Return [X, Y] of the center of cell containing provided text 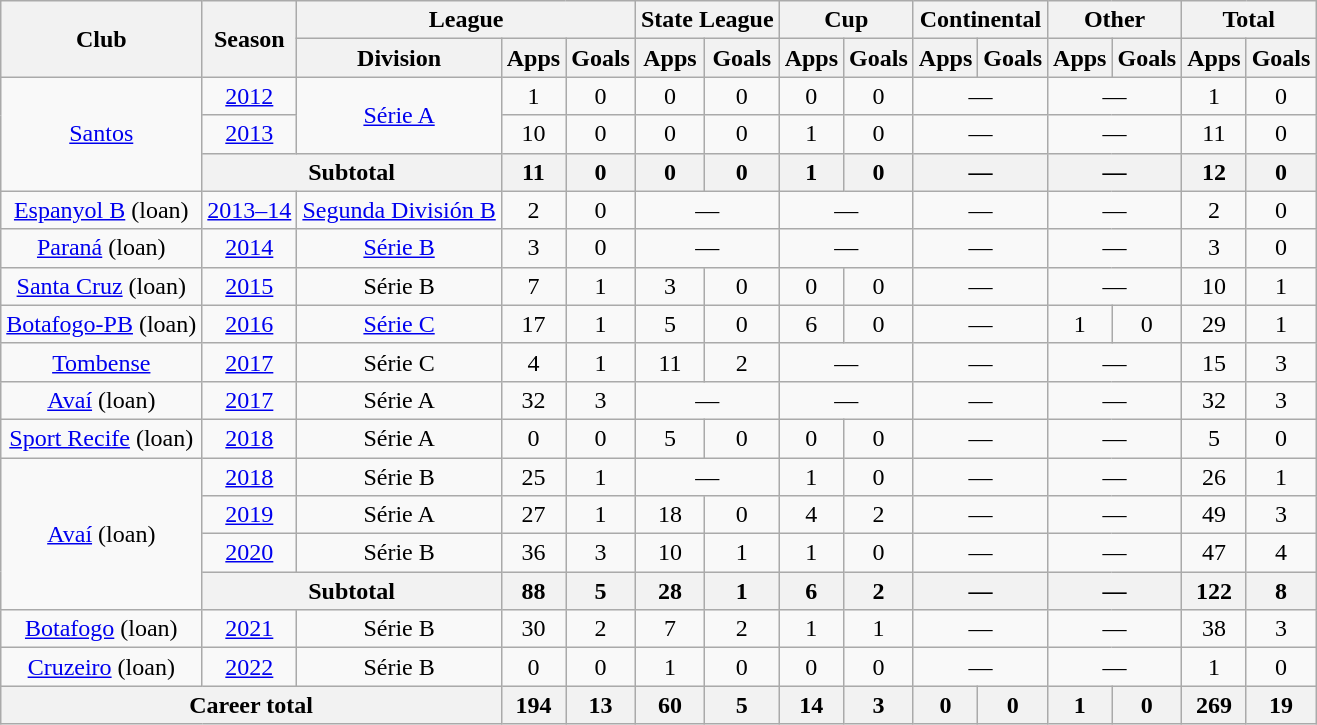
26 [1214, 477]
2020 [250, 553]
8 [1281, 591]
Season [250, 39]
2019 [250, 515]
60 [670, 705]
13 [601, 705]
27 [533, 515]
17 [533, 324]
12 [1214, 172]
League [466, 20]
25 [533, 477]
49 [1214, 515]
19 [1281, 705]
Sport Recife (loan) [102, 438]
36 [533, 553]
Total [1249, 20]
2013–14 [250, 210]
122 [1214, 591]
38 [1214, 629]
Paraná (loan) [102, 248]
Division [399, 58]
29 [1214, 324]
Continental [980, 20]
Club [102, 39]
30 [533, 629]
18 [670, 515]
Espanyol B (loan) [102, 210]
Santos [102, 134]
15 [1214, 362]
Botafogo-PB (loan) [102, 324]
Career total [252, 705]
Tombense [102, 362]
269 [1214, 705]
2022 [250, 667]
2014 [250, 248]
Other [1115, 20]
88 [533, 591]
2012 [250, 96]
Cup [846, 20]
State League [707, 20]
Segunda División B [399, 210]
2016 [250, 324]
Santa Cruz (loan) [102, 286]
47 [1214, 553]
2021 [250, 629]
Botafogo (loan) [102, 629]
194 [533, 705]
2015 [250, 286]
2013 [250, 134]
28 [670, 591]
14 [811, 705]
Cruzeiro (loan) [102, 667]
